Capture the cell that displays the provided text and extract its [x, y] central coordinate. 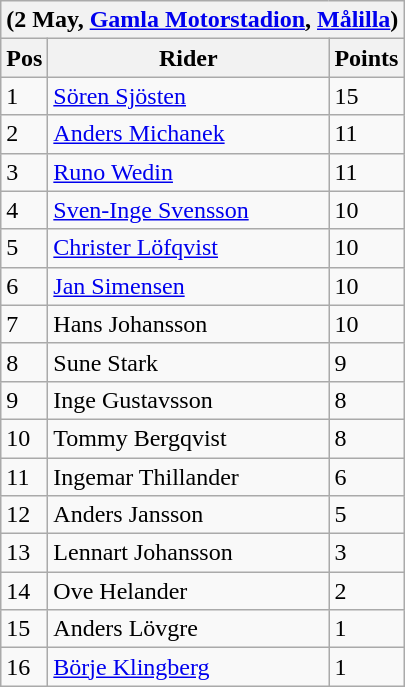
Tommy Bergqvist [188, 438]
12 [24, 515]
Inge Gustavsson [188, 400]
Ove Helander [188, 591]
7 [24, 324]
Anders Lövgre [188, 629]
4 [24, 210]
Sören Sjösten [188, 96]
16 [24, 667]
Points [366, 58]
Sven-Inge Svensson [188, 210]
(2 May, Gamla Motorstadion, Målilla) [202, 20]
13 [24, 553]
Hans Johansson [188, 324]
Sune Stark [188, 362]
Lennart Johansson [188, 553]
Pos [24, 58]
14 [24, 591]
Rider [188, 58]
Anders Jansson [188, 515]
Jan Simensen [188, 286]
Runo Wedin [188, 172]
Christer Löfqvist [188, 248]
Anders Michanek [188, 134]
Börje Klingberg [188, 667]
Ingemar Thillander [188, 477]
